For the text-containing cell, return its midpoint in [x, y] coordinate format. 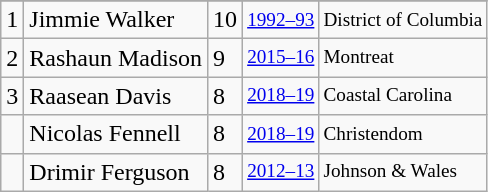
2 [12, 58]
Raasean Davis [116, 96]
10 [226, 20]
Rashaun Madison [116, 58]
Jimmie Walker [116, 20]
Nicolas Fennell [116, 134]
Johnson & Wales [403, 172]
Drimir Ferguson [116, 172]
3 [12, 96]
Coastal Carolina [403, 96]
1992–93 [281, 20]
2012–13 [281, 172]
Montreat [403, 58]
9 [226, 58]
2015–16 [281, 58]
District of Columbia [403, 20]
Christendom [403, 134]
1 [12, 20]
